Return [X, Y] of the center of cell containing provided text 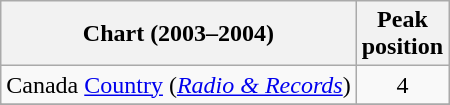
4 [402, 85]
Peakposition [402, 34]
Chart (2003–2004) [178, 34]
Canada Country (Radio & Records) [178, 85]
